Provide the [X, Y] coordinate of the cell's center where the given text is located.  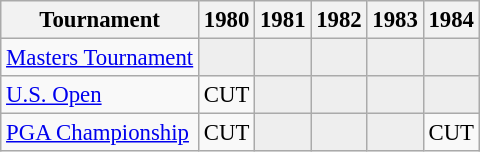
1981 [283, 20]
Tournament [100, 20]
1984 [451, 20]
1982 [339, 20]
U.S. Open [100, 95]
PGA Championship [100, 133]
1983 [395, 20]
Masters Tournament [100, 58]
1980 [227, 20]
